Output the [X, Y] coordinate of the center of the cell containing the given text.  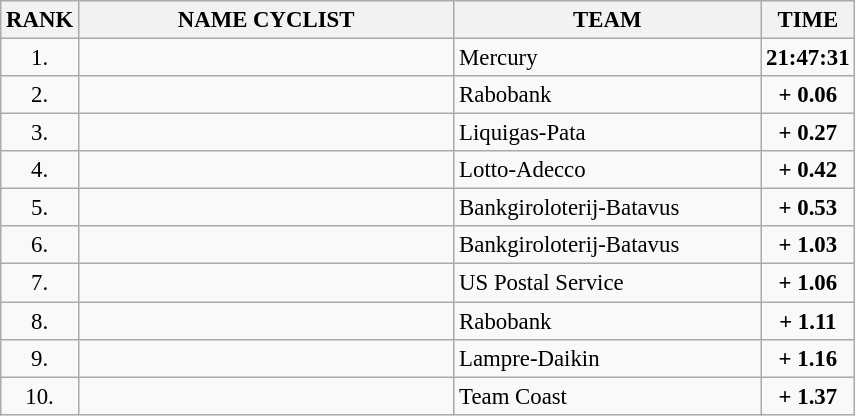
10. [40, 396]
NAME CYCLIST [266, 20]
7. [40, 283]
3. [40, 133]
Lotto-Adecco [608, 170]
Lampre-Daikin [608, 358]
Mercury [608, 58]
4. [40, 170]
1. [40, 58]
Team Coast [608, 396]
9. [40, 358]
+ 1.37 [808, 396]
US Postal Service [608, 283]
6. [40, 245]
+ 1.16 [808, 358]
+ 0.53 [808, 208]
Liquigas-Pata [608, 133]
TEAM [608, 20]
+ 0.06 [808, 95]
8. [40, 321]
+ 0.42 [808, 170]
+ 1.06 [808, 283]
+ 1.03 [808, 245]
2. [40, 95]
RANK [40, 20]
+ 1.11 [808, 321]
5. [40, 208]
21:47:31 [808, 58]
TIME [808, 20]
+ 0.27 [808, 133]
